For the text-containing cell, return its midpoint in (x, y) coordinate format. 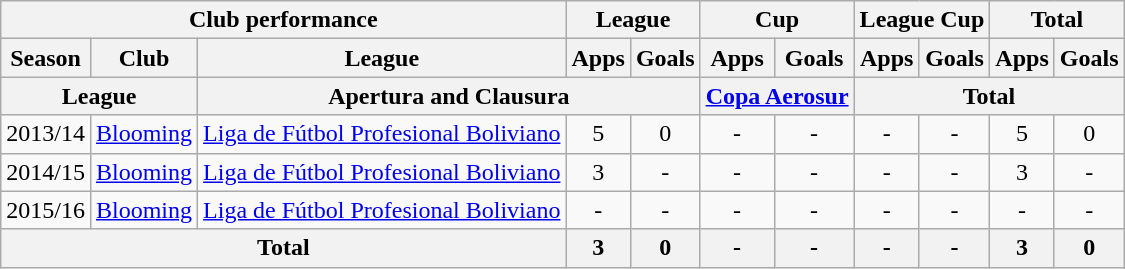
Club (144, 58)
Apertura and Clausura (450, 96)
2013/14 (46, 134)
2015/16 (46, 210)
Copa Aerosur (777, 96)
Club performance (284, 20)
2014/15 (46, 172)
Season (46, 58)
League Cup (922, 20)
Cup (777, 20)
